Find where the given text appears and provide that cell's center as (x, y) coordinate. 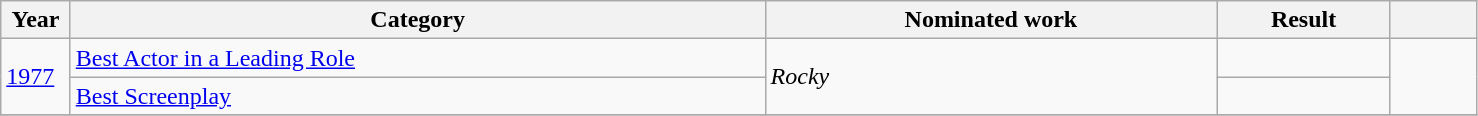
Nominated work (991, 20)
Category (418, 20)
Year (36, 20)
Rocky (991, 77)
Result (1304, 20)
Best Actor in a Leading Role (418, 58)
Best Screenplay (418, 96)
1977 (36, 77)
